Identify which cell holds the provided text, then report its [X, Y] central coordinate. 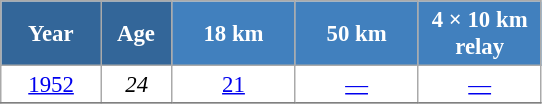
4 × 10 km relay [480, 34]
21 [234, 85]
50 km [356, 34]
18 km [234, 34]
Year [52, 34]
Age [136, 34]
1952 [52, 85]
24 [136, 85]
